Find where the given text appears and provide that cell's center as (x, y) coordinate. 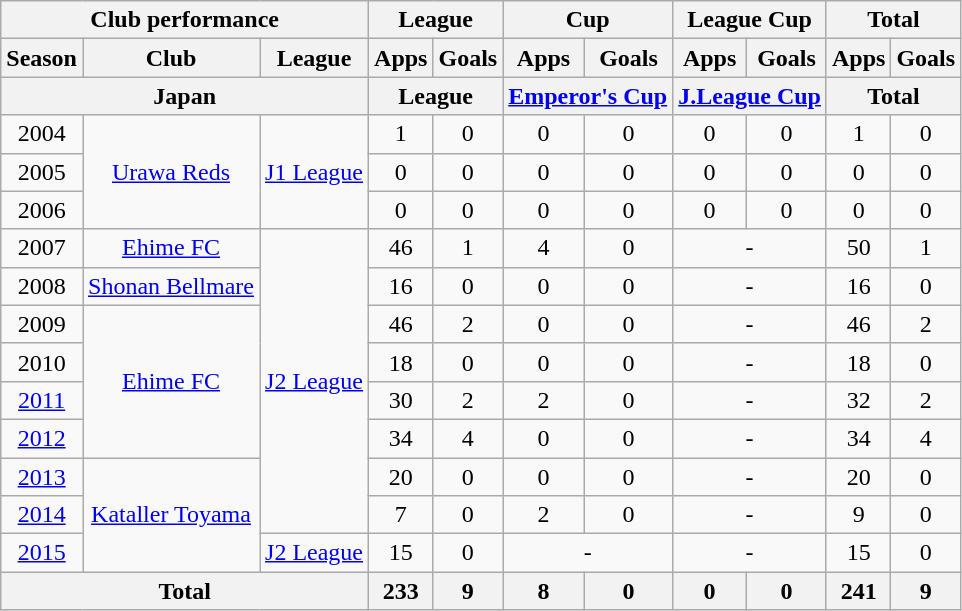
2013 (42, 477)
League Cup (750, 20)
32 (858, 400)
Season (42, 58)
Kataller Toyama (170, 515)
Club performance (185, 20)
2014 (42, 515)
2004 (42, 134)
Urawa Reds (170, 172)
241 (858, 591)
233 (401, 591)
2009 (42, 324)
Club (170, 58)
2012 (42, 438)
2008 (42, 286)
J.League Cup (750, 96)
Shonan Bellmare (170, 286)
50 (858, 248)
2005 (42, 172)
2011 (42, 400)
J1 League (314, 172)
2010 (42, 362)
Japan (185, 96)
Cup (588, 20)
2007 (42, 248)
30 (401, 400)
2006 (42, 210)
7 (401, 515)
Emperor's Cup (588, 96)
8 (544, 591)
2015 (42, 553)
